Find where the given text appears and provide that cell's center as [X, Y] coordinate. 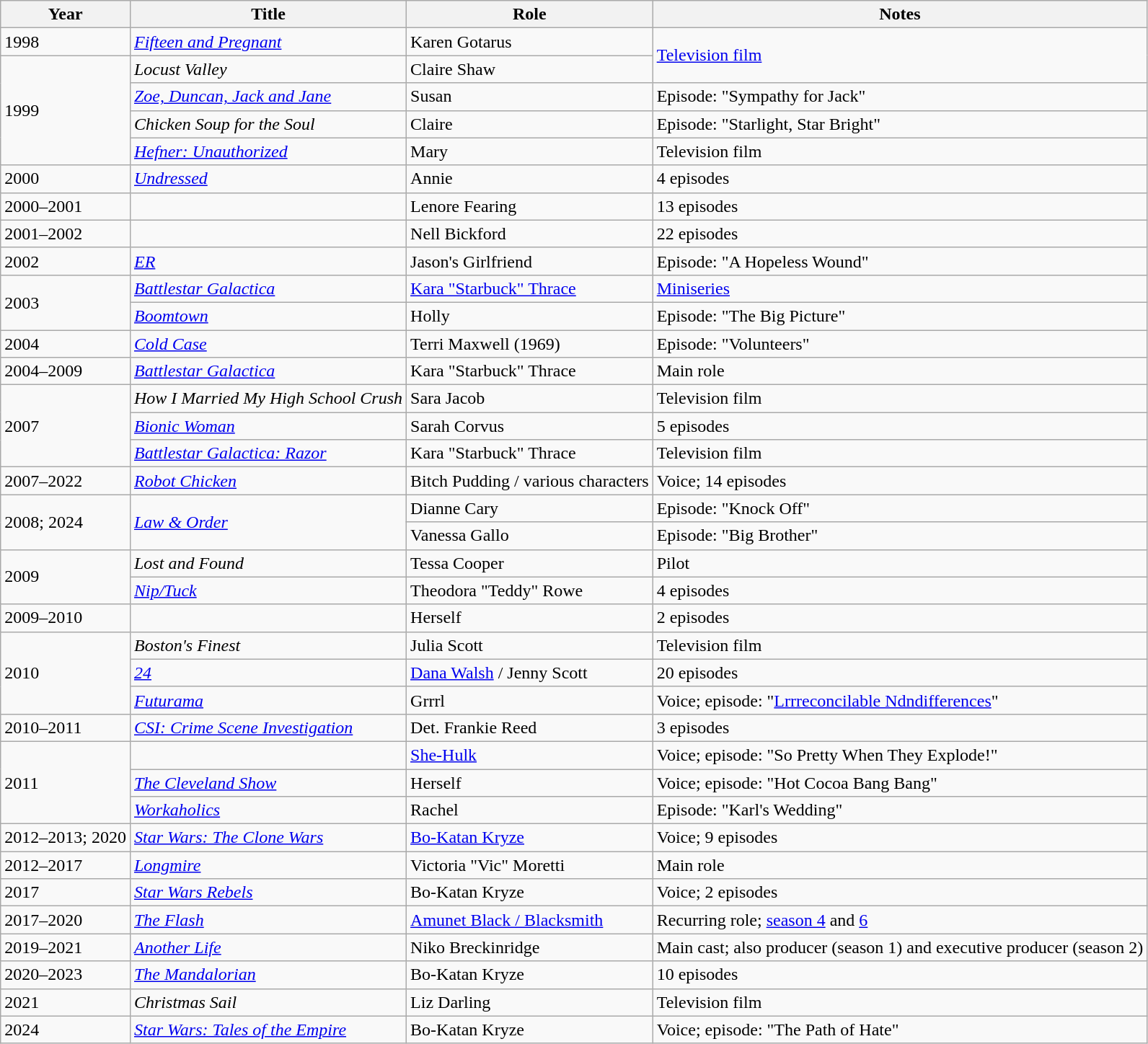
Voice; episode: "Lrrreconcilable Ndndifferences" [900, 700]
Voice; episode: "The Path of Hate" [900, 1030]
2000 [66, 179]
Battlestar Galactica: Razor [268, 454]
2010–2011 [66, 727]
Claire Shaw [530, 69]
2012–2017 [66, 865]
2008; 2024 [66, 522]
Episode: "Volunteers" [900, 344]
Longmire [268, 865]
Annie [530, 179]
Episode: "Starlight, Star Bright" [900, 124]
2000–2001 [66, 206]
2007–2022 [66, 481]
Episode: "Sympathy for Jack" [900, 97]
Karen Gotarus [530, 42]
Claire [530, 124]
Terri Maxwell (1969) [530, 344]
Recurring role; season 4 and 6 [900, 920]
Nip/Tuck [268, 590]
Voice; 2 episodes [900, 893]
2 episodes [900, 618]
2001–2002 [66, 234]
The Flash [268, 920]
How I Married My High School Crush [268, 399]
Zoe, Duncan, Jack and Jane [268, 97]
Julia Scott [530, 645]
Law & Order [268, 522]
Nell Bickford [530, 234]
Locust Valley [268, 69]
2003 [66, 302]
3 episodes [900, 727]
Voice; episode: "So Pretty When They Explode!" [900, 755]
2002 [66, 261]
Rachel [530, 810]
Lenore Fearing [530, 206]
2012–2013; 2020 [66, 838]
2024 [66, 1030]
Sara Jacob [530, 399]
Boston's Finest [268, 645]
She-Hulk [530, 755]
Pilot [900, 563]
Cold Case [268, 344]
Episode: "Karl's Wedding" [900, 810]
Det. Frankie Reed [530, 727]
1998 [66, 42]
Liz Darling [530, 1002]
Undressed [268, 179]
2011 [66, 782]
Christmas Sail [268, 1002]
1999 [66, 110]
Niko Breckinridge [530, 947]
Star Wars: Tales of the Empire [268, 1030]
The Mandalorian [268, 975]
2019–2021 [66, 947]
20 episodes [900, 673]
Voice; 9 episodes [900, 838]
Episode: "The Big Picture" [900, 316]
2004–2009 [66, 371]
Star Wars: The Clone Wars [268, 838]
Mary [530, 151]
Jason's Girlfriend [530, 261]
2017 [66, 893]
Episode: "Big Brother" [900, 536]
Bionic Woman [268, 426]
2009–2010 [66, 618]
Vanessa Gallo [530, 536]
Theodora "Teddy" Rowe [530, 590]
22 episodes [900, 234]
Another Life [268, 947]
Main cast; also producer (season 1) and executive producer (season 2) [900, 947]
Year [66, 14]
5 episodes [900, 426]
Tessa Cooper [530, 563]
Workaholics [268, 810]
Title [268, 14]
2004 [66, 344]
Star Wars Rebels [268, 893]
10 episodes [900, 975]
Sarah Corvus [530, 426]
Lost and Found [268, 563]
Fifteen and Pregnant [268, 42]
Episode: "A Hopeless Wound" [900, 261]
Boomtown [268, 316]
CSI: Crime Scene Investigation [268, 727]
13 episodes [900, 206]
Grrrl [530, 700]
Victoria "Vic" Moretti [530, 865]
Voice; 14 episodes [900, 481]
2010 [66, 673]
Futurama [268, 700]
2020–2023 [66, 975]
Amunet Black / Blacksmith [530, 920]
Role [530, 14]
2007 [66, 426]
ER [268, 261]
Miniseries [900, 288]
Episode: "Knock Off" [900, 508]
Hefner: Unauthorized [268, 151]
Chicken Soup for the Soul [268, 124]
The Cleveland Show [268, 782]
Holly [530, 316]
2021 [66, 1002]
2009 [66, 577]
Dianne Cary [530, 508]
Robot Chicken [268, 481]
Voice; episode: "Hot Cocoa Bang Bang" [900, 782]
24 [268, 673]
Susan [530, 97]
Dana Walsh / Jenny Scott [530, 673]
Bitch Pudding / various characters [530, 481]
2017–2020 [66, 920]
Notes [900, 14]
